Search for the cell housing the specified text and yield its (X, Y) center coordinate. 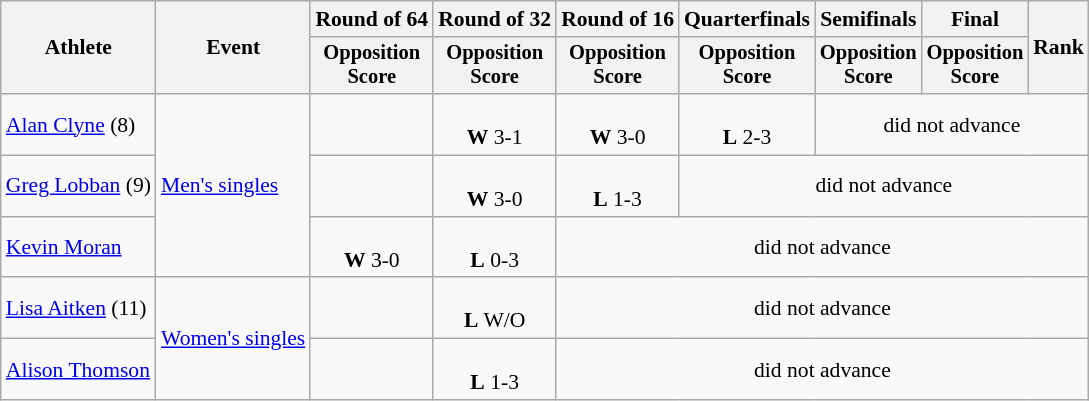
Athlete (78, 48)
Men's singles (233, 186)
Lisa Aitken (11) (78, 308)
Kevin Moran (78, 248)
L 2-3 (747, 124)
L 0-3 (494, 248)
Rank (1058, 48)
Quarterfinals (747, 19)
Greg Lobban (9) (78, 186)
Round of 64 (372, 19)
Final (976, 19)
W 3-1 (494, 124)
Round of 16 (618, 19)
Semifinals (868, 19)
Women's singles (233, 339)
Alan Clyne (8) (78, 124)
Event (233, 48)
Alison Thomson (78, 370)
L W/O (494, 308)
Round of 32 (494, 19)
